Scan for the cell matching the given text and deliver its (X, Y) coordinate at center. 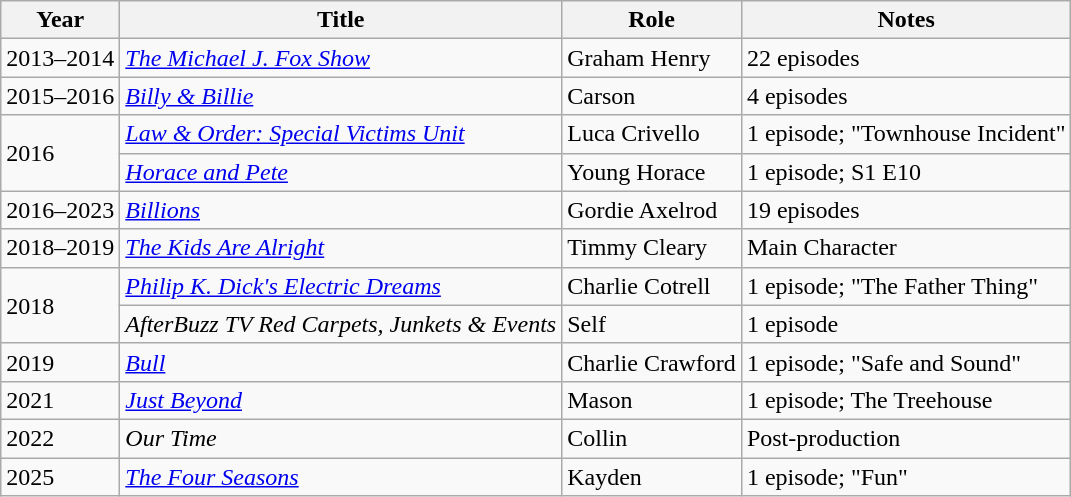
Young Horace (652, 172)
Self (652, 324)
Charlie Cotrell (652, 286)
2022 (60, 438)
Year (60, 20)
1 episode; "The Father Thing" (906, 286)
2016–2023 (60, 210)
19 episodes (906, 210)
The Four Seasons (341, 477)
The Kids Are Alright (341, 248)
Graham Henry (652, 58)
2013–2014 (60, 58)
Mason (652, 400)
Billions (341, 210)
4 episodes (906, 96)
1 episode; The Treehouse (906, 400)
2018 (60, 305)
Kayden (652, 477)
Horace and Pete (341, 172)
Luca Crivello (652, 134)
Bull (341, 362)
Billy & Billie (341, 96)
2025 (60, 477)
2015–2016 (60, 96)
1 episode; "Fun" (906, 477)
1 episode; "Townhouse Incident" (906, 134)
AfterBuzz TV Red Carpets, Junkets & Events (341, 324)
Philip K. Dick's Electric Dreams (341, 286)
Our Time (341, 438)
Notes (906, 20)
22 episodes (906, 58)
Law & Order: Special Victims Unit (341, 134)
1 episode; S1 E10 (906, 172)
Main Character (906, 248)
1 episode (906, 324)
2021 (60, 400)
The Michael J. Fox Show (341, 58)
Role (652, 20)
Charlie Crawford (652, 362)
Just Beyond (341, 400)
2016 (60, 153)
Collin (652, 438)
Gordie Axelrod (652, 210)
2019 (60, 362)
Post-production (906, 438)
Carson (652, 96)
Timmy Cleary (652, 248)
2018–2019 (60, 248)
1 episode; "Safe and Sound" (906, 362)
Title (341, 20)
